Locate the cell with the specified text and output its (x, y) center coordinate. 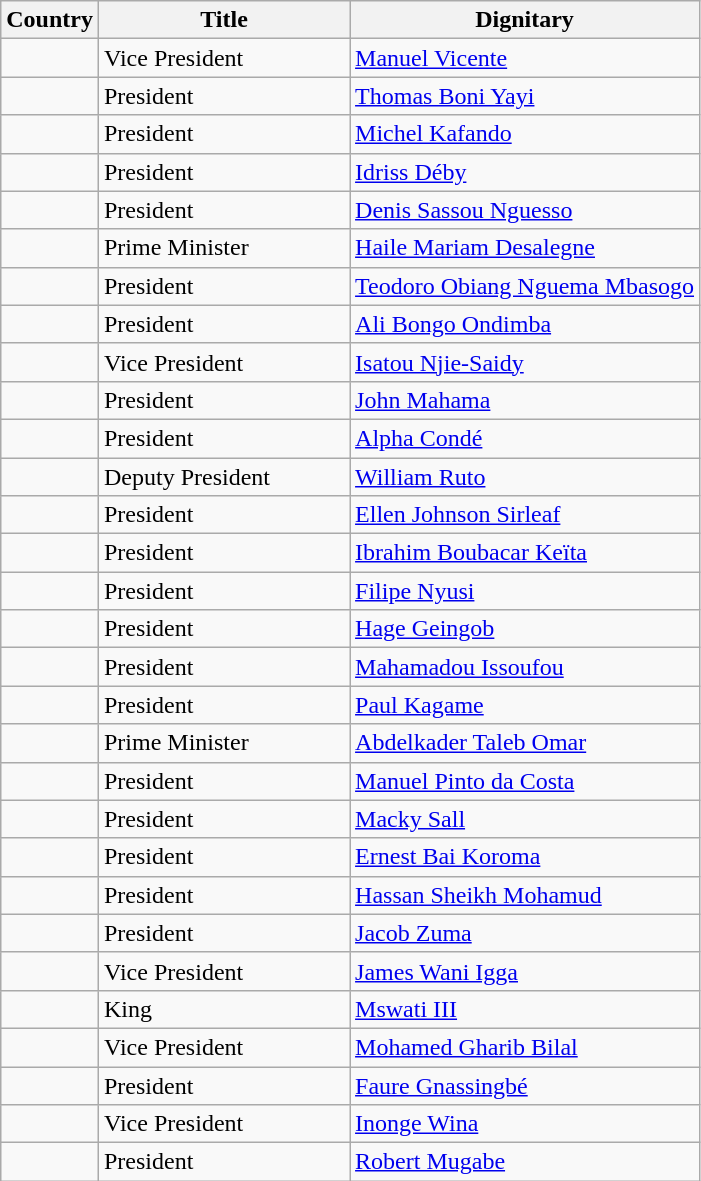
Deputy President (224, 477)
James Wani Igga (525, 971)
Hassan Sheikh Mohamud (525, 895)
John Mahama (525, 400)
Michel Kafando (525, 134)
Paul Kagame (525, 705)
Idriss Déby (525, 172)
Mohamed Gharib Bilal (525, 1047)
Hage Geingob (525, 629)
Jacob Zuma (525, 933)
Robert Mugabe (525, 1162)
Macky Sall (525, 819)
William Ruto (525, 477)
Thomas Boni Yayi (525, 96)
Title (224, 20)
Inonge Wina (525, 1124)
Mahamadou Issoufou (525, 667)
Denis Sassou Nguesso (525, 210)
Alpha Condé (525, 438)
Dignitary (525, 20)
Mswati III (525, 1009)
Teodoro Obiang Nguema Mbasogo (525, 286)
Filipe Nyusi (525, 591)
Manuel Pinto da Costa (525, 781)
Ibrahim Boubacar Keïta (525, 553)
Ernest Bai Koroma (525, 857)
Ellen Johnson Sirleaf (525, 515)
Country (50, 20)
King (224, 1009)
Faure Gnassingbé (525, 1085)
Abdelkader Taleb Omar (525, 743)
Isatou Njie-Saidy (525, 362)
Haile Mariam Desalegne (525, 248)
Manuel Vicente (525, 58)
Ali Bongo Ondimba (525, 324)
